Extract the [X, Y] coordinate from the center of the cell holding the provided text.  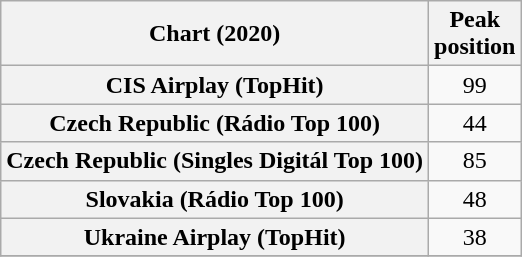
48 [475, 199]
38 [475, 237]
Chart (2020) [215, 34]
Peakposition [475, 34]
Ukraine Airplay (TopHit) [215, 237]
44 [475, 123]
Czech Republic (Rádio Top 100) [215, 123]
99 [475, 85]
Czech Republic (Singles Digitál Top 100) [215, 161]
Slovakia (Rádio Top 100) [215, 199]
CIS Airplay (TopHit) [215, 85]
85 [475, 161]
